Scan for the cell matching the given text and deliver its [X, Y] coordinate at center. 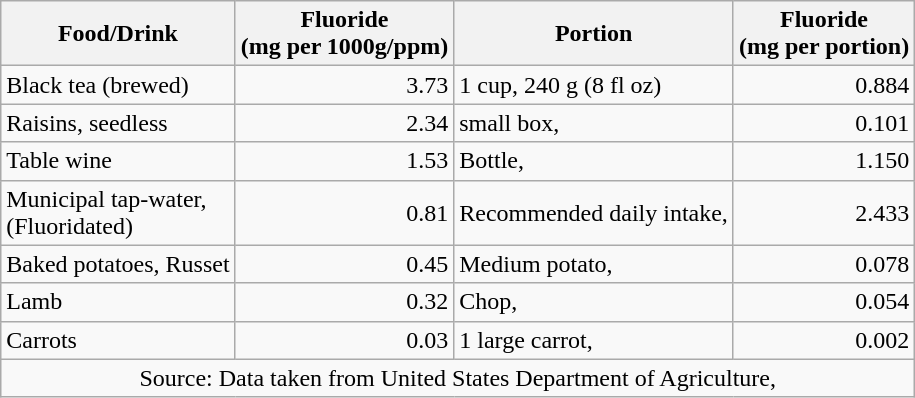
Source: Data taken from United States Department of Agriculture, [458, 378]
1 cup, 240 g (8 fl oz) [594, 85]
0.054 [824, 302]
Food/Drink [118, 34]
0.002 [824, 340]
1 large carrot, [594, 340]
Black tea (brewed) [118, 85]
0.81 [344, 212]
0.03 [344, 340]
small box, [594, 123]
2.34 [344, 123]
Portion [594, 34]
Medium potato, [594, 264]
Recommended daily intake, [594, 212]
1.150 [824, 161]
Fluoride(mg per portion) [824, 34]
Lamb [118, 302]
0.45 [344, 264]
Municipal tap-water,(Fluoridated) [118, 212]
Fluoride(mg per 1000g/ppm) [344, 34]
Carrots [118, 340]
0.32 [344, 302]
2.433 [824, 212]
0.078 [824, 264]
Baked potatoes, Russet [118, 264]
Chop, [594, 302]
Raisins, seedless [118, 123]
Table wine [118, 161]
3.73 [344, 85]
0.884 [824, 85]
0.101 [824, 123]
1.53 [344, 161]
Bottle, [594, 161]
